Output the [x, y] coordinate of the center of the cell containing the given text.  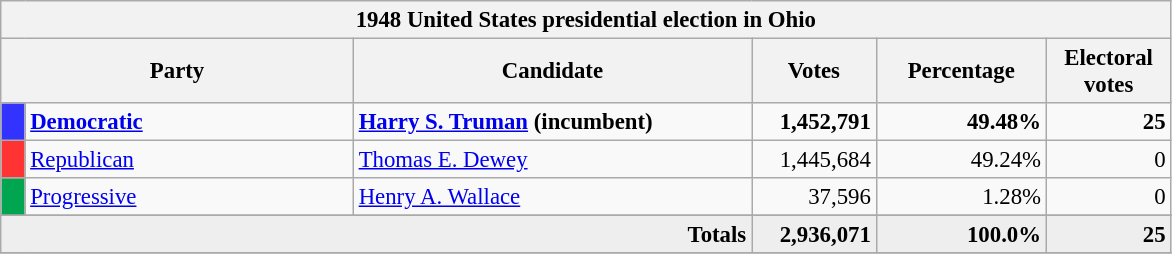
Thomas E. Dewey [552, 160]
Candidate [552, 72]
Republican [189, 160]
49.24% [961, 160]
Democratic [189, 122]
Votes [814, 72]
Party [178, 72]
37,596 [814, 197]
2,936,071 [814, 235]
1,445,684 [814, 160]
Totals [376, 235]
100.0% [961, 235]
1948 United States presidential election in Ohio [586, 20]
Progressive [189, 197]
Henry A. Wallace [552, 197]
49.48% [961, 122]
1.28% [961, 197]
Harry S. Truman (incumbent) [552, 122]
Electoral votes [1108, 72]
1,452,791 [814, 122]
Percentage [961, 72]
